Identify which cell holds the provided text, then report its (x, y) central coordinate. 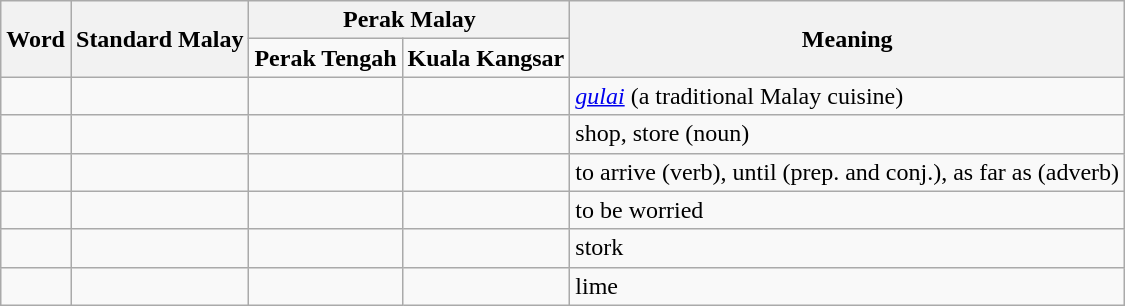
Perak Tengah (326, 58)
stork (848, 248)
shop, store (noun) (848, 134)
Standard Malay (159, 39)
Perak Malay (410, 20)
Meaning (848, 39)
Kuala Kangsar (486, 58)
lime (848, 286)
to be worried (848, 210)
to arrive (verb), until (prep. and conj.), as far as (adverb) (848, 172)
Word (36, 39)
gulai (a traditional Malay cuisine) (848, 96)
